Locate the cell with the specified text and output its [x, y] center coordinate. 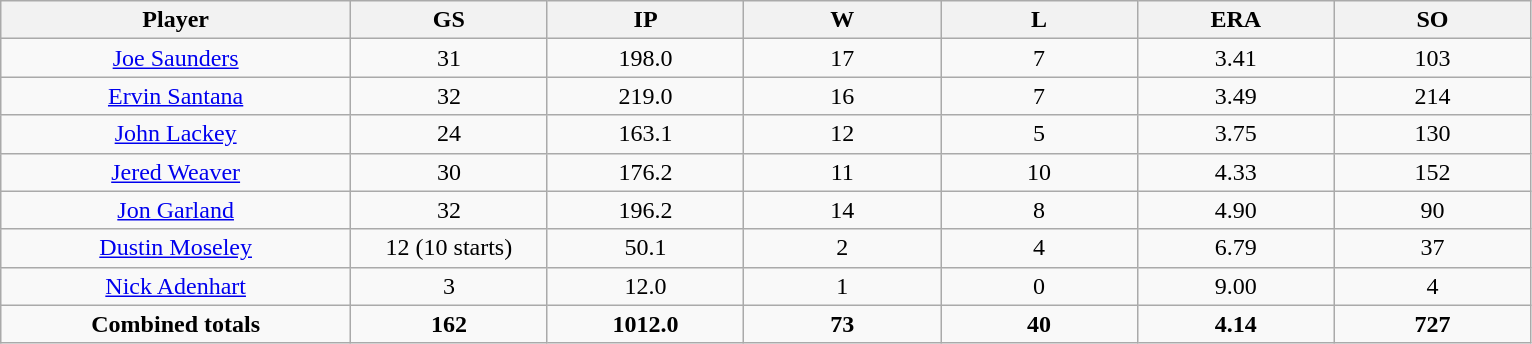
Player [176, 20]
40 [1040, 324]
37 [1432, 248]
16 [842, 96]
1012.0 [646, 324]
Joe Saunders [176, 58]
12 [842, 134]
162 [450, 324]
L [1040, 20]
73 [842, 324]
17 [842, 58]
8 [1040, 210]
103 [1432, 58]
Jon Garland [176, 210]
9.00 [1236, 286]
727 [1432, 324]
John Lackey [176, 134]
163.1 [646, 134]
Combined totals [176, 324]
214 [1432, 96]
4.14 [1236, 324]
4.90 [1236, 210]
14 [842, 210]
30 [450, 172]
0 [1040, 286]
90 [1432, 210]
4.33 [1236, 172]
3 [450, 286]
12.0 [646, 286]
SO [1432, 20]
5 [1040, 134]
10 [1040, 172]
W [842, 20]
3.41 [1236, 58]
176.2 [646, 172]
Dustin Moseley [176, 248]
Ervin Santana [176, 96]
6.79 [1236, 248]
Jered Weaver [176, 172]
1 [842, 286]
12 (10 starts) [450, 248]
3.75 [1236, 134]
IP [646, 20]
31 [450, 58]
196.2 [646, 210]
198.0 [646, 58]
3.49 [1236, 96]
219.0 [646, 96]
ERA [1236, 20]
Nick Adenhart [176, 286]
24 [450, 134]
GS [450, 20]
2 [842, 248]
11 [842, 172]
50.1 [646, 248]
130 [1432, 134]
152 [1432, 172]
